Capture the cell that displays the provided text and extract its (X, Y) central coordinate. 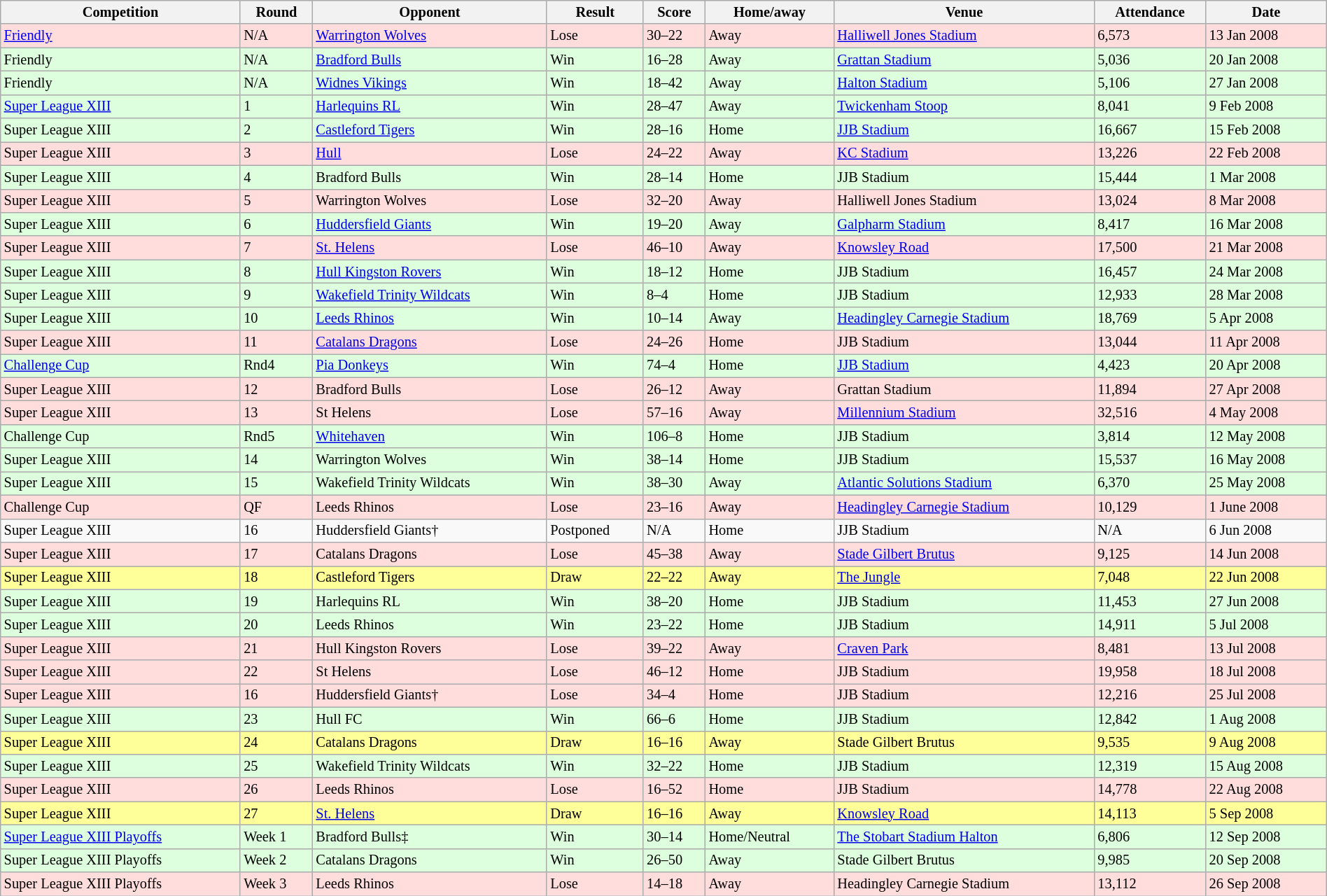
The Jungle (964, 577)
8 Mar 2008 (1267, 201)
3,814 (1149, 436)
5 (276, 201)
4 (276, 177)
74–4 (674, 365)
7 (276, 248)
Competition (120, 12)
27 Jun 2008 (1267, 601)
24 Mar 2008 (1267, 272)
8–4 (674, 295)
6,806 (1149, 836)
14,778 (1149, 790)
5 Apr 2008 (1267, 318)
13 (276, 412)
1 (276, 106)
12,319 (1149, 766)
38–20 (674, 601)
20 (276, 624)
5,036 (1149, 59)
7,048 (1149, 577)
25 (276, 766)
13,112 (1149, 884)
Craven Park (964, 648)
13,226 (1149, 153)
Pia Donkeys (430, 365)
8 (276, 272)
22 (276, 672)
66–6 (674, 719)
32–20 (674, 201)
12 Sep 2008 (1267, 836)
Date (1267, 12)
5 Sep 2008 (1267, 813)
6,573 (1149, 36)
Week 1 (276, 836)
26–12 (674, 389)
45–38 (674, 554)
6 (276, 224)
26 Sep 2008 (1267, 884)
14,911 (1149, 624)
9 Aug 2008 (1267, 743)
8,041 (1149, 106)
18,769 (1149, 318)
Home/Neutral (770, 836)
6 Jun 2008 (1267, 531)
26 (276, 790)
Hull FC (430, 719)
4,423 (1149, 365)
32–22 (674, 766)
Postponed (595, 531)
Bradford Bulls‡ (430, 836)
Round (276, 12)
28–14 (674, 177)
12 May 2008 (1267, 436)
16 May 2008 (1267, 460)
15,537 (1149, 460)
13 Jan 2008 (1267, 36)
46–12 (674, 672)
28–47 (674, 106)
Venue (964, 12)
24–26 (674, 342)
Hull (430, 153)
Opponent (430, 12)
27 Jan 2008 (1267, 83)
19 (276, 601)
32,516 (1149, 412)
46–10 (674, 248)
30–14 (674, 836)
Halton Stadium (964, 83)
5,106 (1149, 83)
12,216 (1149, 695)
16,457 (1149, 272)
16–28 (674, 59)
4 May 2008 (1267, 412)
15,444 (1149, 177)
18 Jul 2008 (1267, 672)
15 Feb 2008 (1267, 130)
Whitehaven (430, 436)
38–14 (674, 460)
22 Aug 2008 (1267, 790)
18 (276, 577)
14–18 (674, 884)
8,481 (1149, 648)
24–22 (674, 153)
22 Jun 2008 (1267, 577)
28 Mar 2008 (1267, 295)
20 Apr 2008 (1267, 365)
8,417 (1149, 224)
15 (276, 483)
9,125 (1149, 554)
25 May 2008 (1267, 483)
10–14 (674, 318)
57–16 (674, 412)
1 Aug 2008 (1267, 719)
Huddersfield Giants (430, 224)
23 (276, 719)
Twickenham Stoop (964, 106)
30–22 (674, 36)
22–22 (674, 577)
The Stobart Stadium Halton (964, 836)
13,024 (1149, 201)
Result (595, 12)
34–4 (674, 695)
Widnes Vikings (430, 83)
15 Aug 2008 (1267, 766)
10 (276, 318)
3 (276, 153)
6,370 (1149, 483)
2 (276, 130)
13 Jul 2008 (1267, 648)
11 (276, 342)
9,535 (1149, 743)
106–8 (674, 436)
14 Jun 2008 (1267, 554)
12,933 (1149, 295)
28–16 (674, 130)
13,044 (1149, 342)
12 (276, 389)
QF (276, 507)
Home/away (770, 12)
25 Jul 2008 (1267, 695)
19–20 (674, 224)
21 (276, 648)
Atlantic Solutions Stadium (964, 483)
10,129 (1149, 507)
26–50 (674, 860)
18–42 (674, 83)
11,453 (1149, 601)
20 Jan 2008 (1267, 59)
22 Feb 2008 (1267, 153)
Galpharm Stadium (964, 224)
Week 2 (276, 860)
19,958 (1149, 672)
16,667 (1149, 130)
1 June 2008 (1267, 507)
Score (674, 12)
27 (276, 813)
Attendance (1149, 12)
14,113 (1149, 813)
23–16 (674, 507)
Rnd4 (276, 365)
39–22 (674, 648)
Rnd5 (276, 436)
27 Apr 2008 (1267, 389)
Millennium Stadium (964, 412)
21 Mar 2008 (1267, 248)
11 Apr 2008 (1267, 342)
11,894 (1149, 389)
16–52 (674, 790)
KC Stadium (964, 153)
17 (276, 554)
38–30 (674, 483)
12,842 (1149, 719)
23–22 (674, 624)
9 Feb 2008 (1267, 106)
1 Mar 2008 (1267, 177)
5 Jul 2008 (1267, 624)
24 (276, 743)
9 (276, 295)
Week 3 (276, 884)
18–12 (674, 272)
9,985 (1149, 860)
16 Mar 2008 (1267, 224)
14 (276, 460)
17,500 (1149, 248)
20 Sep 2008 (1267, 860)
